Return (x, y) of the center of cell containing provided text 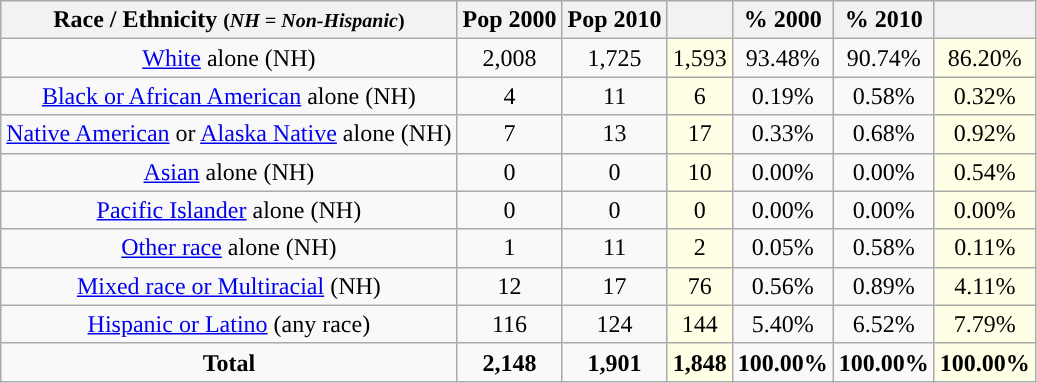
12 (510, 286)
0.68% (884, 134)
0.05% (782, 248)
2,008 (510, 58)
1,593 (700, 58)
13 (614, 134)
% 2000 (782, 20)
10 (700, 172)
Pacific Islander alone (NH) (229, 210)
Pop 2010 (614, 20)
0.32% (984, 96)
Race / Ethnicity (NH = Non-Hispanic) (229, 20)
76 (700, 286)
86.20% (984, 58)
116 (510, 324)
0.54% (984, 172)
Black or African American alone (NH) (229, 96)
1,725 (614, 58)
Pop 2000 (510, 20)
2,148 (510, 362)
0.33% (782, 134)
Mixed race or Multiracial (NH) (229, 286)
7 (510, 134)
Native American or Alaska Native alone (NH) (229, 134)
1,848 (700, 362)
1 (510, 248)
Asian alone (NH) (229, 172)
7.79% (984, 324)
6.52% (884, 324)
0.56% (782, 286)
0.92% (984, 134)
144 (700, 324)
0.89% (884, 286)
4 (510, 96)
% 2010 (884, 20)
Hispanic or Latino (any race) (229, 324)
0.11% (984, 248)
Total (229, 362)
4.11% (984, 286)
0.19% (782, 96)
White alone (NH) (229, 58)
Other race alone (NH) (229, 248)
2 (700, 248)
93.48% (782, 58)
1,901 (614, 362)
6 (700, 96)
124 (614, 324)
90.74% (884, 58)
5.40% (782, 324)
